Detect which cell encompasses the target text, then output its (x, y) center coordinate. 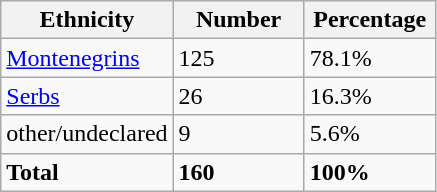
26 (238, 96)
Number (238, 20)
160 (238, 172)
Serbs (87, 96)
125 (238, 58)
Ethnicity (87, 20)
other/undeclared (87, 134)
5.6% (370, 134)
Percentage (370, 20)
100% (370, 172)
9 (238, 134)
78.1% (370, 58)
Montenegrins (87, 58)
Total (87, 172)
16.3% (370, 96)
